Extract the (X, Y) coordinate from the center of the cell holding the provided text.  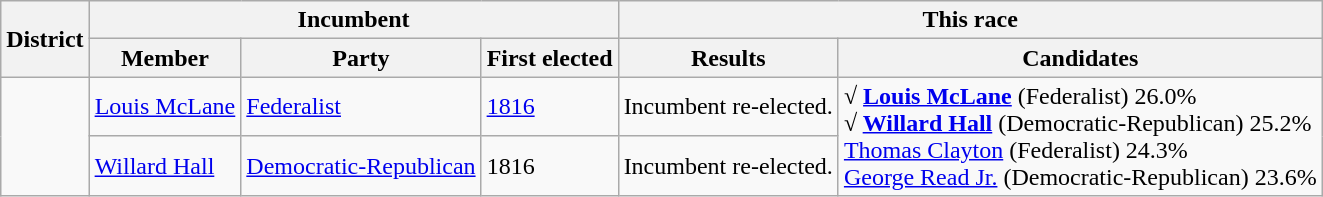
Louis McLane (165, 107)
Candidates (1080, 58)
Incumbent (354, 20)
First elected (550, 58)
Results (728, 58)
This race (970, 20)
Federalist (361, 107)
Party (361, 58)
District (45, 39)
Democratic-Republican (361, 166)
Willard Hall (165, 166)
Member (165, 58)
